Detect which cell encompasses the target text, then output its (X, Y) center coordinate. 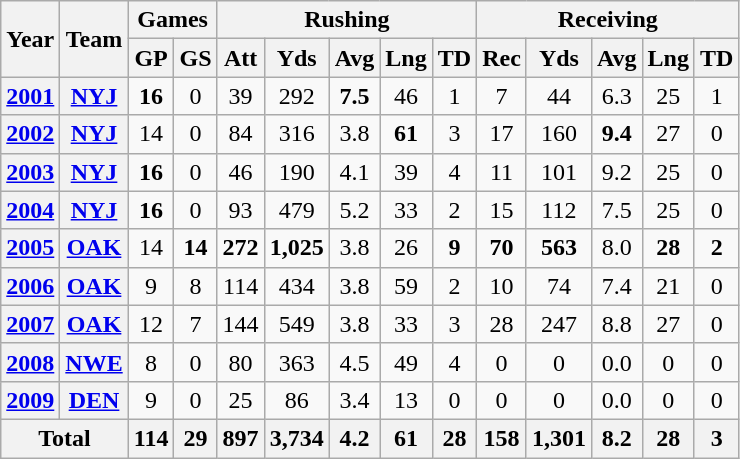
272 (240, 248)
4.2 (354, 438)
29 (196, 438)
190 (296, 172)
563 (558, 248)
49 (406, 362)
2001 (30, 96)
7.4 (616, 286)
2004 (30, 210)
3.4 (354, 400)
9.4 (616, 134)
8.8 (616, 324)
74 (558, 286)
Rec (502, 58)
26 (406, 248)
12 (151, 324)
2002 (30, 134)
2009 (30, 400)
112 (558, 210)
158 (502, 438)
86 (296, 400)
160 (558, 134)
8.2 (616, 438)
363 (296, 362)
549 (296, 324)
13 (406, 400)
Rushing (347, 20)
93 (240, 210)
247 (558, 324)
2007 (30, 324)
Games (172, 20)
59 (406, 286)
17 (502, 134)
101 (558, 172)
292 (296, 96)
70 (502, 248)
2003 (30, 172)
15 (502, 210)
8.0 (616, 248)
44 (558, 96)
Receiving (608, 20)
316 (296, 134)
21 (668, 286)
2008 (30, 362)
1,025 (296, 248)
Att (240, 58)
Year (30, 39)
4.5 (354, 362)
1,301 (558, 438)
Team (94, 39)
GP (151, 58)
10 (502, 286)
4.1 (354, 172)
11 (502, 172)
9.2 (616, 172)
84 (240, 134)
GS (196, 58)
3,734 (296, 438)
2006 (30, 286)
6.3 (616, 96)
897 (240, 438)
479 (296, 210)
80 (240, 362)
Total (64, 438)
5.2 (354, 210)
434 (296, 286)
DEN (94, 400)
2005 (30, 248)
NWE (94, 362)
144 (240, 324)
